Scan for the cell matching the given text and deliver its (X, Y) coordinate at center. 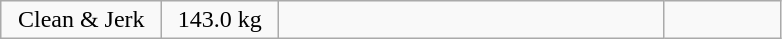
143.0 kg (220, 20)
Clean & Jerk (82, 20)
